From the cell containing the given text, extract its center point as (X, Y) coordinate. 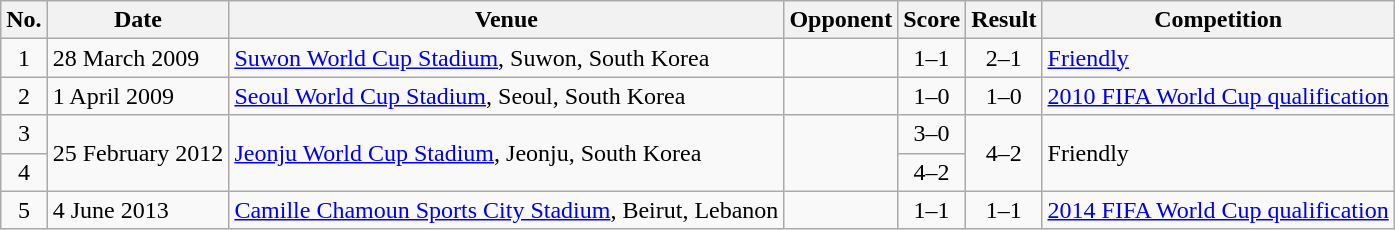
Seoul World Cup Stadium, Seoul, South Korea (506, 96)
Result (1004, 20)
Camille Chamoun Sports City Stadium, Beirut, Lebanon (506, 210)
2010 FIFA World Cup qualification (1218, 96)
Jeonju World Cup Stadium, Jeonju, South Korea (506, 153)
25 February 2012 (138, 153)
2014 FIFA World Cup qualification (1218, 210)
No. (24, 20)
1 April 2009 (138, 96)
Venue (506, 20)
Score (932, 20)
Competition (1218, 20)
4 (24, 172)
5 (24, 210)
Suwon World Cup Stadium, Suwon, South Korea (506, 58)
1 (24, 58)
28 March 2009 (138, 58)
2–1 (1004, 58)
Date (138, 20)
Opponent (841, 20)
3–0 (932, 134)
3 (24, 134)
2 (24, 96)
4 June 2013 (138, 210)
